Output the [x, y] coordinate of the center of the cell containing the given text.  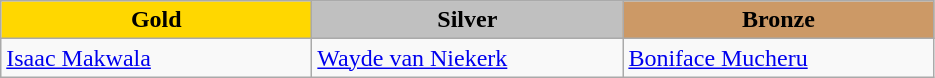
Silver [468, 20]
Isaac Makwala [156, 58]
Wayde van Niekerk [468, 58]
Boniface Mucheru [778, 58]
Bronze [778, 20]
Gold [156, 20]
